Pinpoint the cell where the given text exists, returning its [X, Y] midpoint coordinate. 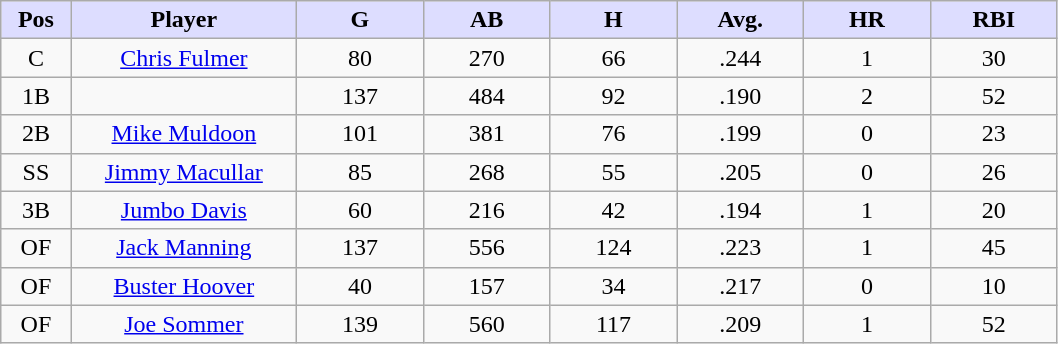
484 [486, 96]
556 [486, 248]
Joe Sommer [184, 324]
.244 [740, 58]
40 [360, 286]
23 [994, 134]
55 [614, 172]
76 [614, 134]
216 [486, 210]
Mike Muldoon [184, 134]
3B [36, 210]
30 [994, 58]
124 [614, 248]
60 [360, 210]
45 [994, 248]
.217 [740, 286]
42 [614, 210]
80 [360, 58]
101 [360, 134]
H [614, 20]
.205 [740, 172]
381 [486, 134]
20 [994, 210]
92 [614, 96]
26 [994, 172]
2 [868, 96]
157 [486, 286]
G [360, 20]
HR [868, 20]
RBI [994, 20]
.199 [740, 134]
Jumbo Davis [184, 210]
85 [360, 172]
270 [486, 58]
Player [184, 20]
10 [994, 286]
Chris Fulmer [184, 58]
117 [614, 324]
560 [486, 324]
.190 [740, 96]
SS [36, 172]
34 [614, 286]
139 [360, 324]
66 [614, 58]
1B [36, 96]
Avg. [740, 20]
268 [486, 172]
C [36, 58]
AB [486, 20]
Jimmy Macullar [184, 172]
Jack Manning [184, 248]
.209 [740, 324]
2B [36, 134]
.194 [740, 210]
.223 [740, 248]
Pos [36, 20]
Buster Hoover [184, 286]
